Pinpoint the cell where the given text exists, returning its [x, y] midpoint coordinate. 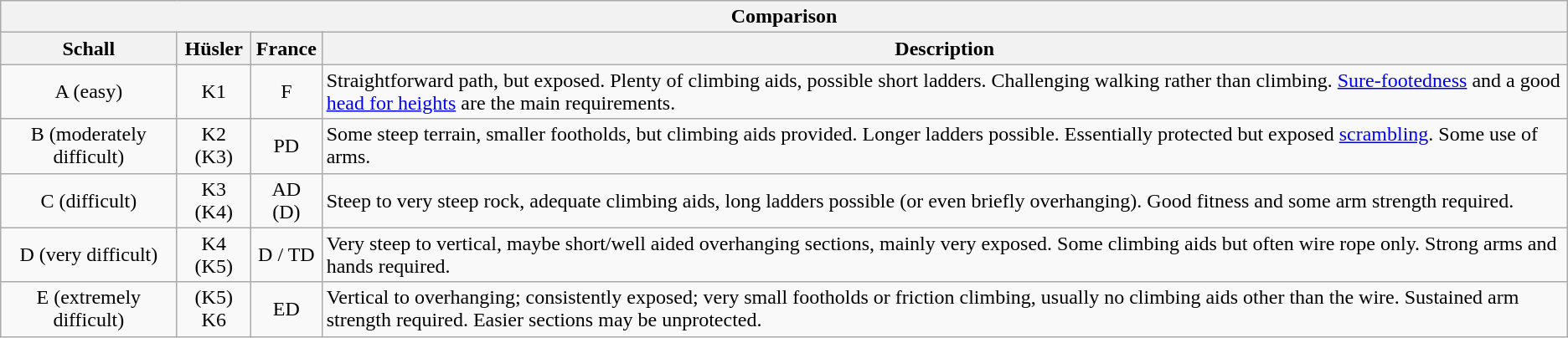
ED [286, 310]
(K5) K6 [214, 310]
D (very difficult) [89, 254]
B (moderately difficult) [89, 146]
Schall [89, 49]
K2 (K3) [214, 146]
PD [286, 146]
E (extremely difficult) [89, 310]
K1 [214, 92]
AD (D) [286, 201]
France [286, 49]
D / TD [286, 254]
F [286, 92]
C (difficult) [89, 201]
K3 (K4) [214, 201]
A (easy) [89, 92]
Steep to very steep rock, adequate climbing aids, long ladders possible (or even briefly overhanging). Good fitness and some arm strength required. [945, 201]
Hüsler [214, 49]
K4 (K5) [214, 254]
Comparison [784, 17]
Description [945, 49]
